Pinpoint the cell where the given text exists, returning its [x, y] midpoint coordinate. 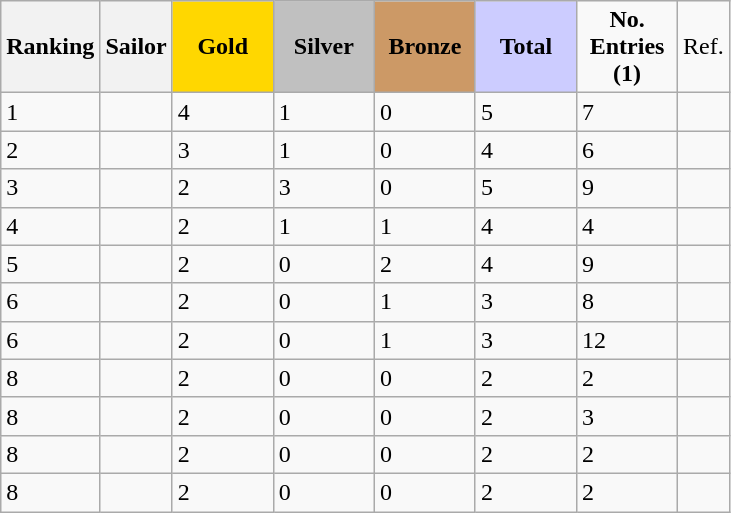
Gold [222, 47]
No. Entries (1) [628, 47]
7 [628, 112]
Silver [324, 47]
Ranking [50, 47]
Ref. [704, 47]
Total [526, 47]
Sailor [136, 47]
Bronze [424, 47]
12 [628, 340]
